Find where the given text appears and provide that cell's center as [X, Y] coordinate. 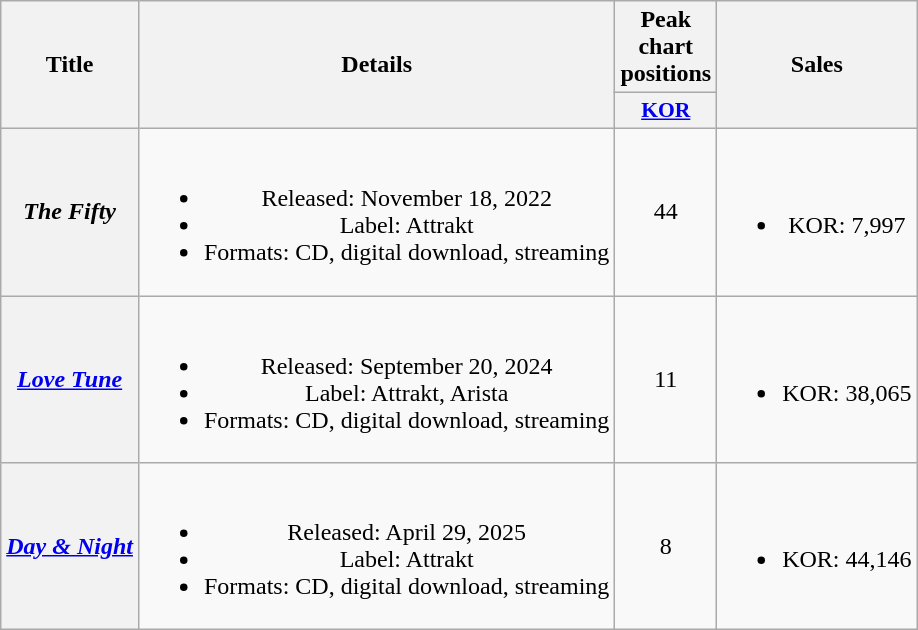
Peak chart positions [666, 47]
8 [666, 546]
Released: November 18, 2022Label: AttraktFormats: CD, digital download, streaming [376, 212]
KOR: 38,065 [817, 380]
Sales [817, 65]
Day & Night [70, 546]
11 [666, 380]
KOR: 44,146 [817, 546]
KOR [666, 111]
KOR: 7,997 [817, 212]
Title [70, 65]
Love Tune [70, 380]
Details [376, 65]
44 [666, 212]
The Fifty [70, 212]
Released: April 29, 2025Label: AttraktFormats: CD, digital download, streaming [376, 546]
Released: September 20, 2024Label: Attrakt, AristaFormats: CD, digital download, streaming [376, 380]
